Determine the (x, y) coordinate at the center of the cell enclosing the given text.  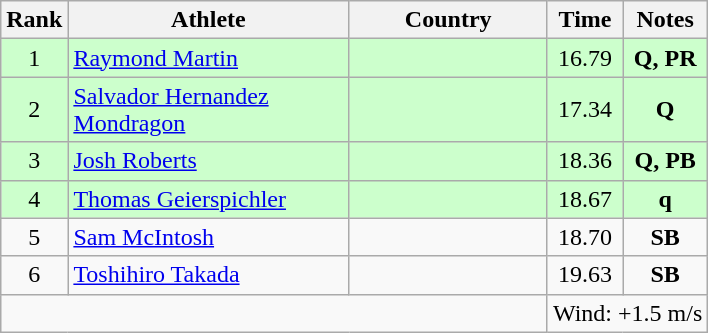
Q, PR (666, 58)
18.67 (584, 199)
Raymond Martin (208, 58)
3 (34, 161)
Thomas Geierspichler (208, 199)
Athlete (208, 20)
6 (34, 275)
q (666, 199)
18.70 (584, 237)
Wind: +1.5 m/s (627, 313)
Sam McIntosh (208, 237)
Salvador Hernandez Mondragon (208, 110)
16.79 (584, 58)
Rank (34, 20)
19.63 (584, 275)
18.36 (584, 161)
Country (448, 20)
5 (34, 237)
Q, PB (666, 161)
17.34 (584, 110)
2 (34, 110)
Notes (666, 20)
Toshihiro Takada (208, 275)
Time (584, 20)
4 (34, 199)
1 (34, 58)
Q (666, 110)
Josh Roberts (208, 161)
